Detect which cell encompasses the target text, then output its (X, Y) center coordinate. 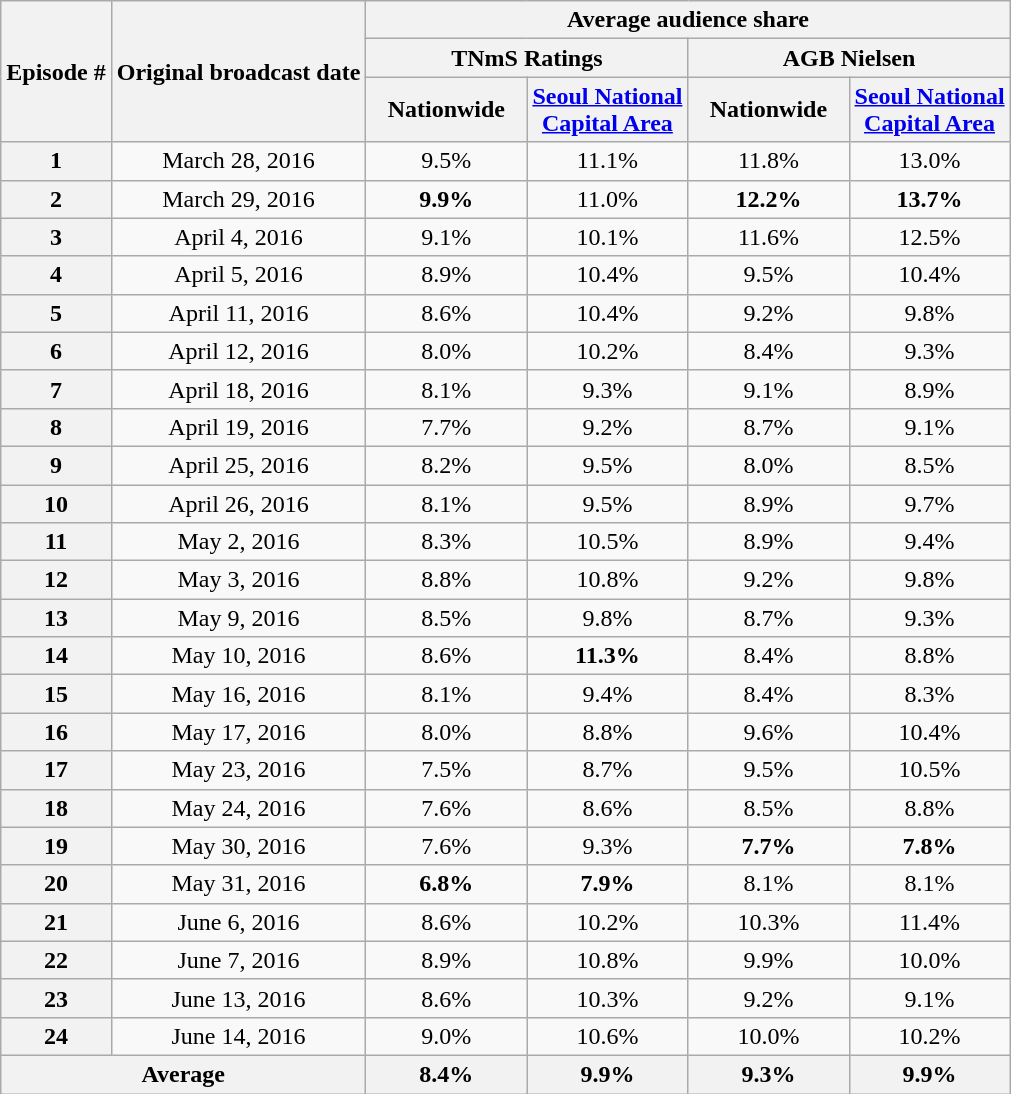
April 11, 2016 (238, 313)
7.5% (446, 770)
11.3% (608, 656)
Episode # (56, 72)
13 (56, 618)
15 (56, 694)
June 13, 2016 (238, 998)
8.2% (446, 465)
12.5% (930, 237)
May 24, 2016 (238, 808)
3 (56, 237)
7.8% (930, 846)
May 31, 2016 (238, 884)
7 (56, 389)
April 25, 2016 (238, 465)
May 2, 2016 (238, 542)
21 (56, 922)
May 30, 2016 (238, 846)
April 12, 2016 (238, 351)
April 26, 2016 (238, 503)
11.1% (608, 161)
11.4% (930, 922)
March 28, 2016 (238, 161)
10.1% (608, 237)
April 4, 2016 (238, 237)
17 (56, 770)
June 14, 2016 (238, 1036)
6.8% (446, 884)
16 (56, 732)
10.6% (608, 1036)
June 7, 2016 (238, 960)
4 (56, 275)
May 3, 2016 (238, 580)
10 (56, 503)
8 (56, 427)
1 (56, 161)
March 29, 2016 (238, 199)
May 23, 2016 (238, 770)
24 (56, 1036)
June 6, 2016 (238, 922)
14 (56, 656)
May 9, 2016 (238, 618)
12.2% (768, 199)
11.8% (768, 161)
12 (56, 580)
April 19, 2016 (238, 427)
May 10, 2016 (238, 656)
7.9% (608, 884)
April 5, 2016 (238, 275)
13.0% (930, 161)
9.0% (446, 1036)
11.0% (608, 199)
9 (56, 465)
May 16, 2016 (238, 694)
2 (56, 199)
9.7% (930, 503)
TNmS Ratings (527, 58)
13.7% (930, 199)
Average (184, 1074)
6 (56, 351)
18 (56, 808)
9.6% (768, 732)
5 (56, 313)
11.6% (768, 237)
Original broadcast date (238, 72)
April 18, 2016 (238, 389)
23 (56, 998)
22 (56, 960)
Average audience share (688, 20)
AGB Nielsen (849, 58)
20 (56, 884)
11 (56, 542)
May 17, 2016 (238, 732)
19 (56, 846)
